Determine the (x, y) coordinate at the center of the cell enclosing the given text.  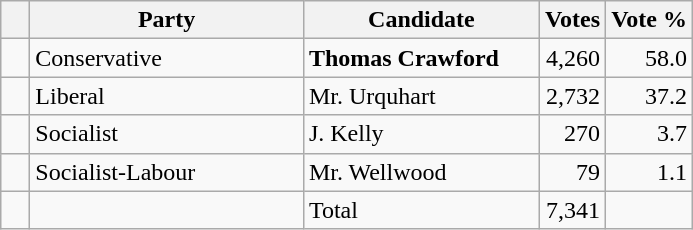
270 (572, 134)
Thomas Crawford (421, 58)
79 (572, 172)
Mr. Wellwood (421, 172)
Vote % (650, 20)
Party (167, 20)
Mr. Urquhart (421, 96)
2,732 (572, 96)
7,341 (572, 210)
3.7 (650, 134)
58.0 (650, 58)
Socialist (167, 134)
37.2 (650, 96)
4,260 (572, 58)
Conservative (167, 58)
J. Kelly (421, 134)
Socialist-Labour (167, 172)
1.1 (650, 172)
Votes (572, 20)
Total (421, 210)
Candidate (421, 20)
Liberal (167, 96)
